Search for the cell housing the specified text and yield its [x, y] center coordinate. 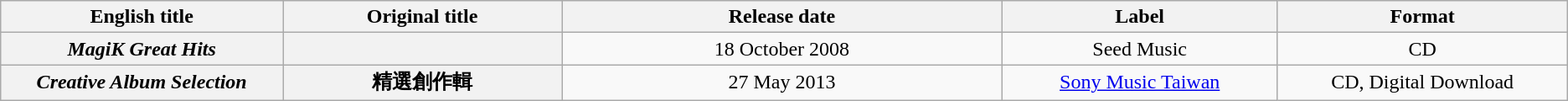
27 May 2013 [781, 82]
Format [1422, 17]
MagiK Great Hits [142, 49]
CD, Digital Download [1422, 82]
Seed Music [1139, 49]
Original title [422, 17]
CD [1422, 49]
Creative Album Selection [142, 82]
精選創作輯 [422, 82]
Release date [781, 17]
Sony Music Taiwan [1139, 82]
Label [1139, 17]
18 October 2008 [781, 49]
English title [142, 17]
